Locate the cell with the specified text and output its [x, y] center coordinate. 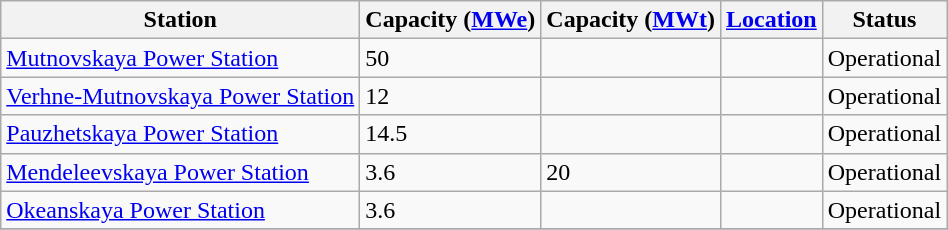
Station [180, 20]
12 [450, 96]
20 [631, 172]
Capacity (MWe) [450, 20]
Status [884, 20]
Mendeleevskaya Power Station [180, 172]
Okeanskaya Power Station [180, 210]
Pauzhetskaya Power Station [180, 134]
Verhne-Mutnovskaya Power Station [180, 96]
Capacity (MWt) [631, 20]
50 [450, 58]
Location [771, 20]
14.5 [450, 134]
Mutnovskaya Power Station [180, 58]
